Find where the given text appears and provide that cell's center as (X, Y) coordinate. 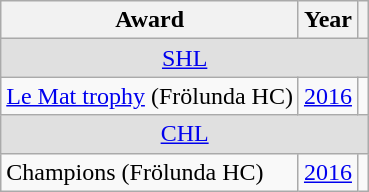
Award (150, 20)
Champions (Frölunda HC) (150, 172)
CHL (185, 134)
SHL (185, 58)
Le Mat trophy (Frölunda HC) (150, 96)
Year (328, 20)
